Return the [x, y] coordinate for the center point of the cell that contains the specified text.  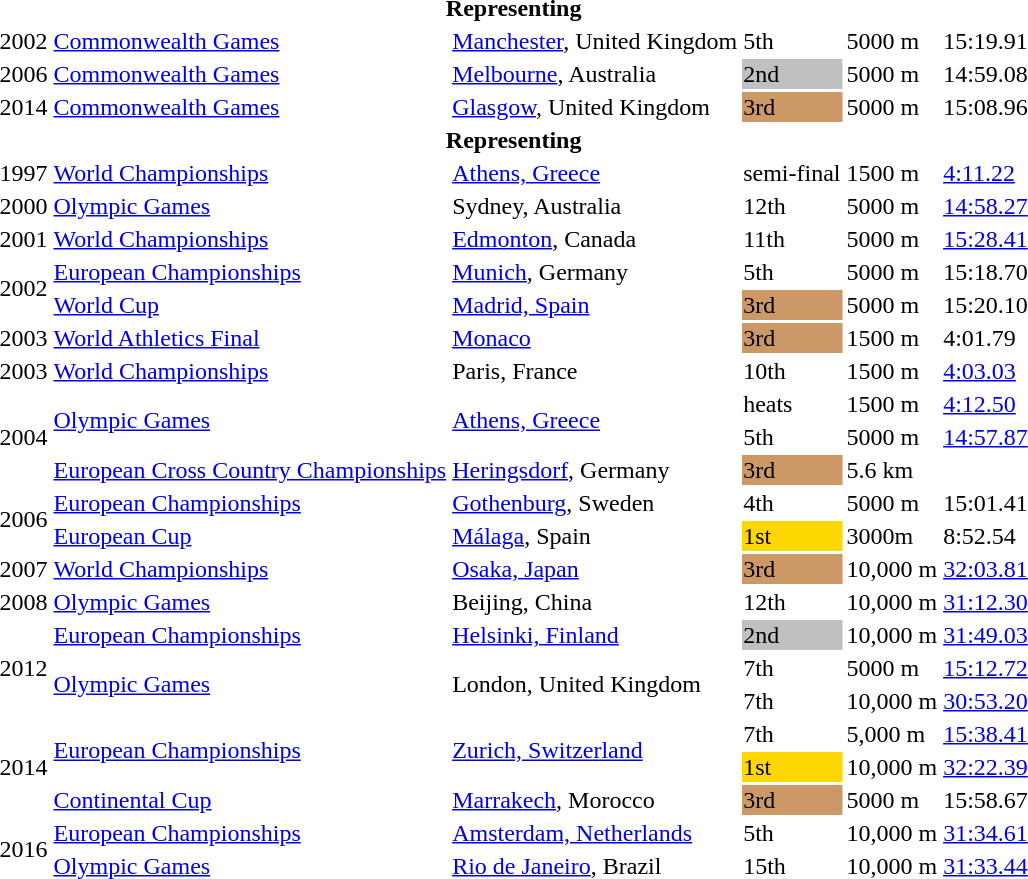
Marrakech, Morocco [595, 800]
4th [792, 503]
Munich, Germany [595, 272]
Monaco [595, 338]
Gothenburg, Sweden [595, 503]
Madrid, Spain [595, 305]
Helsinki, Finland [595, 635]
Melbourne, Australia [595, 74]
11th [792, 239]
Glasgow, United Kingdom [595, 107]
Continental Cup [250, 800]
Sydney, Australia [595, 206]
World Cup [250, 305]
Amsterdam, Netherlands [595, 833]
London, United Kingdom [595, 684]
5,000 m [892, 734]
World Athletics Final [250, 338]
European Cup [250, 536]
Osaka, Japan [595, 569]
Beijing, China [595, 602]
Edmonton, Canada [595, 239]
Málaga, Spain [595, 536]
European Cross Country Championships [250, 470]
heats [792, 404]
Zurich, Switzerland [595, 750]
5.6 km [892, 470]
Manchester, United Kingdom [595, 41]
Paris, France [595, 371]
3000m [892, 536]
semi-final [792, 173]
10th [792, 371]
Heringsdorf, Germany [595, 470]
